Identify which cell holds the provided text, then report its [X, Y] central coordinate. 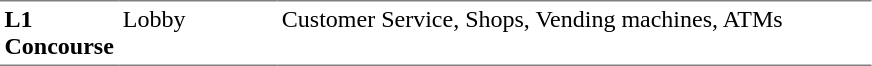
Lobby [198, 33]
L1Concourse [59, 33]
Customer Service, Shops, Vending machines, ATMs [574, 33]
